From the cell containing the given text, extract its center point as [x, y] coordinate. 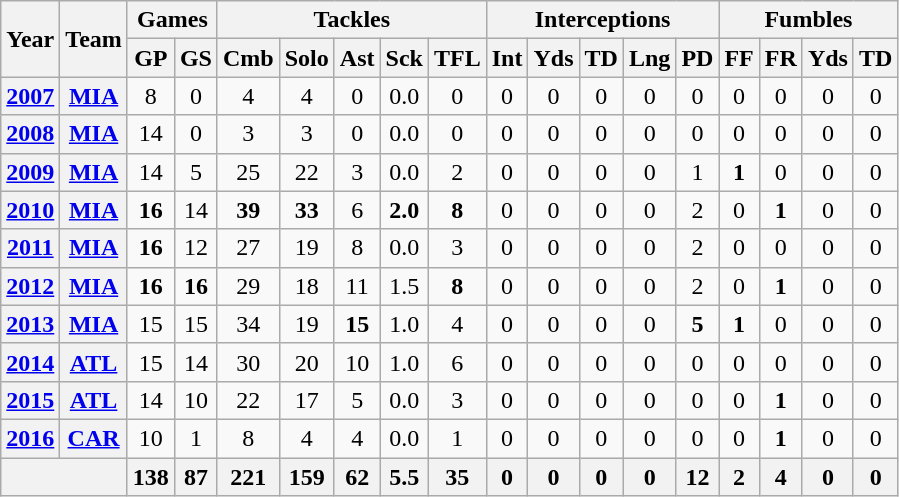
Fumbles [808, 20]
87 [196, 477]
2012 [30, 286]
25 [248, 172]
2015 [30, 400]
Int [507, 58]
1.5 [404, 286]
29 [248, 286]
35 [457, 477]
62 [357, 477]
221 [248, 477]
2009 [30, 172]
CAR [94, 438]
FR [780, 58]
20 [306, 362]
2011 [30, 248]
Games [172, 20]
GP [150, 58]
2014 [30, 362]
Team [94, 39]
Year [30, 39]
33 [306, 210]
Sck [404, 58]
PD [698, 58]
2.0 [404, 210]
Interceptions [602, 20]
5.5 [404, 477]
2007 [30, 96]
Solo [306, 58]
30 [248, 362]
Lng [649, 58]
GS [196, 58]
Cmb [248, 58]
2010 [30, 210]
2013 [30, 324]
34 [248, 324]
2016 [30, 438]
Ast [357, 58]
27 [248, 248]
FF [739, 58]
159 [306, 477]
Tackles [352, 20]
11 [357, 286]
18 [306, 286]
2008 [30, 134]
TFL [457, 58]
39 [248, 210]
17 [306, 400]
138 [150, 477]
